For the text-containing cell, return its midpoint in [X, Y] coordinate format. 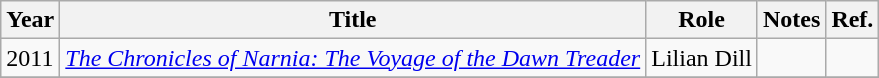
2011 [30, 58]
Year [30, 20]
Role [702, 20]
Ref. [852, 20]
Notes [791, 20]
Lilian Dill [702, 58]
The Chronicles of Narnia: The Voyage of the Dawn Treader [353, 58]
Title [353, 20]
